Return (X, Y) of the center of cell containing provided text 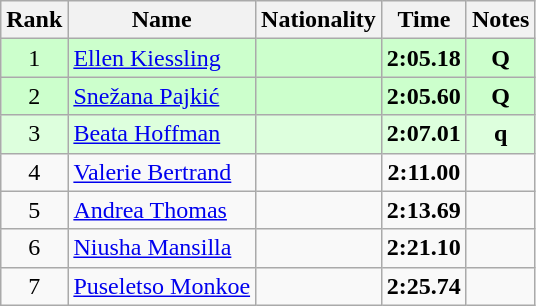
2:07.01 (424, 134)
2 (34, 96)
q (500, 134)
Ellen Kiessling (162, 58)
3 (34, 134)
7 (34, 286)
4 (34, 172)
Niusha Mansilla (162, 248)
Snežana Pajkić (162, 96)
Valerie Bertrand (162, 172)
Andrea Thomas (162, 210)
2:05.18 (424, 58)
1 (34, 58)
Puseletso Monkoe (162, 286)
2:13.69 (424, 210)
Notes (500, 20)
2:05.60 (424, 96)
Rank (34, 20)
Time (424, 20)
2:11.00 (424, 172)
6 (34, 248)
5 (34, 210)
Beata Hoffman (162, 134)
Name (162, 20)
2:21.10 (424, 248)
2:25.74 (424, 286)
Nationality (319, 20)
